For the text-containing cell, return its midpoint in (X, Y) coordinate format. 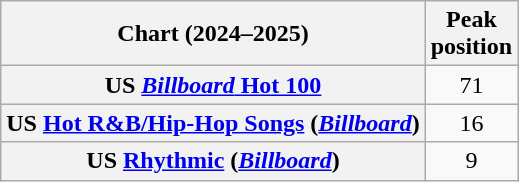
US Hot R&B/Hip-Hop Songs (Billboard) (213, 123)
16 (471, 123)
US Rhythmic (Billboard) (213, 161)
US Billboard Hot 100 (213, 85)
71 (471, 85)
Chart (2024–2025) (213, 34)
9 (471, 161)
Peakposition (471, 34)
